Locate the cell with the specified text and output its (X, Y) center coordinate. 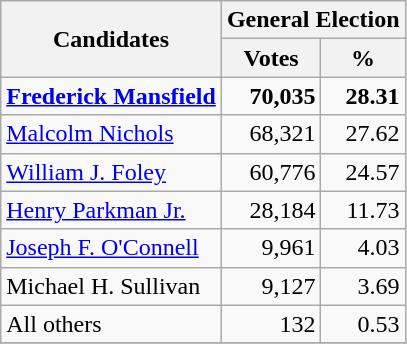
28,184 (271, 210)
Henry Parkman Jr. (112, 210)
68,321 (271, 134)
All others (112, 324)
Joseph F. O'Connell (112, 248)
3.69 (363, 286)
11.73 (363, 210)
William J. Foley (112, 172)
9,127 (271, 286)
Michael H. Sullivan (112, 286)
24.57 (363, 172)
Frederick Mansfield (112, 96)
4.03 (363, 248)
60,776 (271, 172)
Candidates (112, 39)
9,961 (271, 248)
28.31 (363, 96)
% (363, 58)
0.53 (363, 324)
General Election (313, 20)
Malcolm Nichols (112, 134)
27.62 (363, 134)
Votes (271, 58)
70,035 (271, 96)
132 (271, 324)
